Determine the (x, y) coordinate at the center of the cell enclosing the given text.  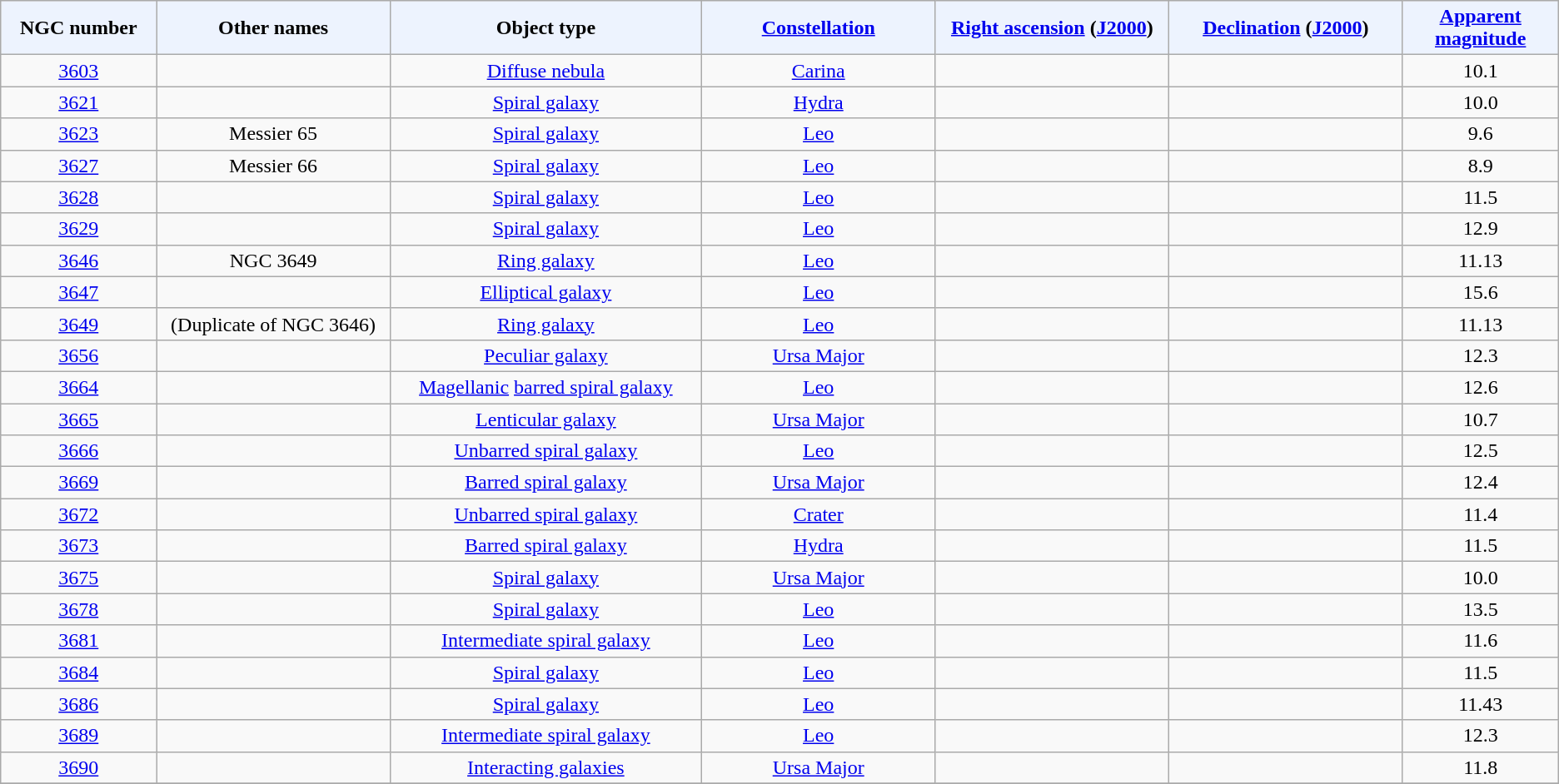
Lenticular galaxy (545, 419)
Apparent magnitude (1481, 28)
8.9 (1481, 166)
3623 (78, 134)
Peculiar galaxy (545, 355)
NGC 3649 (273, 261)
(Duplicate of NGC 3646) (273, 324)
Magellanic barred spiral galaxy (545, 387)
11.8 (1481, 767)
3621 (78, 102)
Carina (818, 71)
3629 (78, 229)
13.5 (1481, 609)
3649 (78, 324)
3665 (78, 419)
3689 (78, 736)
3690 (78, 767)
3686 (78, 704)
Interacting galaxies (545, 767)
3684 (78, 672)
3666 (78, 451)
3646 (78, 261)
3664 (78, 387)
Messier 65 (273, 134)
3628 (78, 197)
12.9 (1481, 229)
12.6 (1481, 387)
3681 (78, 641)
11.43 (1481, 704)
Elliptical galaxy (545, 292)
11.4 (1481, 514)
12.5 (1481, 451)
3669 (78, 483)
Crater (818, 514)
3656 (78, 355)
3647 (78, 292)
NGC number (78, 28)
Diffuse nebula (545, 71)
Object type (545, 28)
Other names (273, 28)
Messier 66 (273, 166)
3678 (78, 609)
15.6 (1481, 292)
11.6 (1481, 641)
3603 (78, 71)
Constellation (818, 28)
10.7 (1481, 419)
10.1 (1481, 71)
3627 (78, 166)
Declination (J2000) (1286, 28)
9.6 (1481, 134)
3672 (78, 514)
12.4 (1481, 483)
Right ascension (J2000) (1053, 28)
3673 (78, 546)
3675 (78, 578)
